Extract the (X, Y) coordinate from the center of the cell holding the provided text.  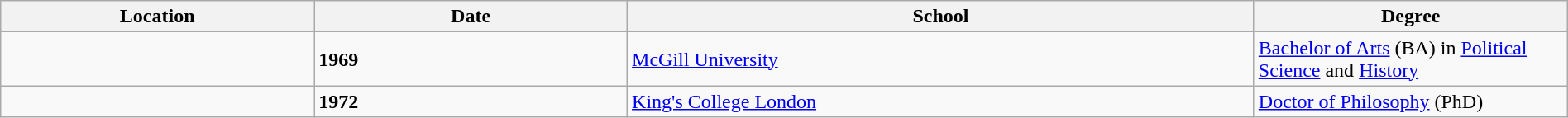
Date (471, 17)
McGill University (941, 59)
King's College London (941, 101)
Doctor of Philosophy (PhD) (1411, 101)
Location (157, 17)
School (941, 17)
1972 (471, 101)
Degree (1411, 17)
Bachelor of Arts (BA) in Political Science and History (1411, 59)
1969 (471, 59)
